Output the (x, y) coordinate of the center of the cell containing the given text.  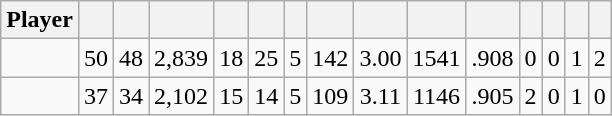
142 (330, 58)
2,102 (182, 96)
2,839 (182, 58)
18 (232, 58)
3.11 (380, 96)
.908 (492, 58)
37 (96, 96)
25 (266, 58)
Player (40, 20)
3.00 (380, 58)
15 (232, 96)
109 (330, 96)
14 (266, 96)
1541 (436, 58)
1146 (436, 96)
.905 (492, 96)
50 (96, 58)
48 (132, 58)
34 (132, 96)
